Capture the cell that displays the provided text and extract its [x, y] central coordinate. 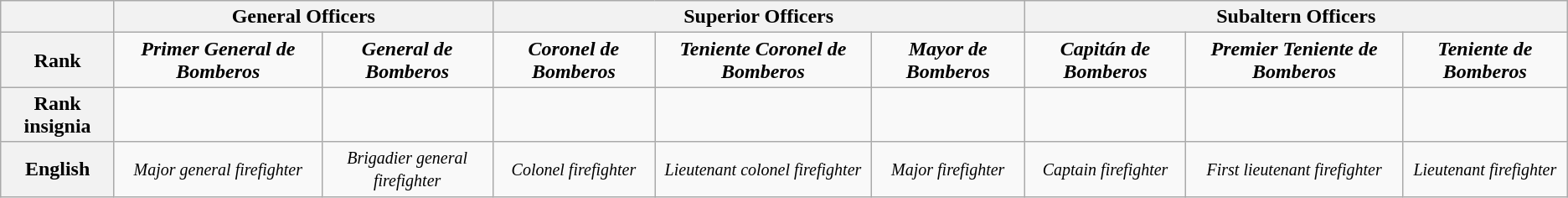
Mayor de Bomberos [948, 60]
Captain firefighter [1106, 169]
Rank [58, 60]
Superior Officers [759, 17]
Teniente Coronel de Bomberos [764, 60]
Premier Teniente de Bomberos [1295, 60]
First lieutenant firefighter [1295, 169]
Rank insignia [58, 114]
Subaltern Officers [1296, 17]
Lieutenant colonel firefighter [764, 169]
Colonel firefighter [574, 169]
Primer General de Bomberos [218, 60]
Lieutenant firefighter [1484, 169]
Major general firefighter [218, 169]
General Officers [303, 17]
General de Bomberos [407, 60]
English [58, 169]
Teniente de Bomberos [1484, 60]
Major firefighter [948, 169]
Capitán de Bomberos [1106, 60]
Brigadier general firefighter [407, 169]
Coronel de Bomberos [574, 60]
